For the text-containing cell, return its midpoint in (x, y) coordinate format. 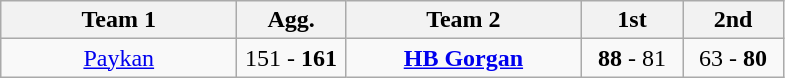
88 - 81 (632, 58)
Agg. (292, 20)
Team 1 (119, 20)
Paykan (119, 58)
HB Gorgan (463, 58)
Team 2 (463, 20)
151 - 161 (292, 58)
1st (632, 20)
2nd (732, 20)
63 - 80 (732, 58)
